For the text-containing cell, return its midpoint in [x, y] coordinate format. 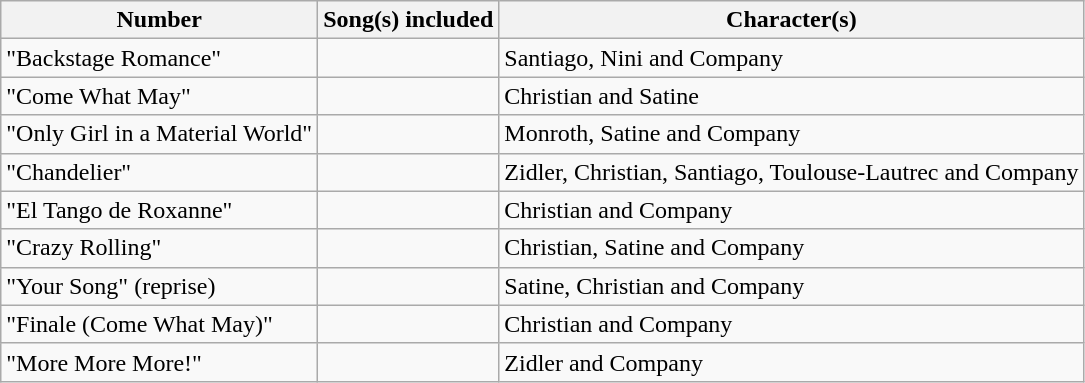
"Finale (Come What May)" [160, 324]
Character(s) [792, 20]
Number [160, 20]
Song(s) included [408, 20]
"Backstage Romance" [160, 58]
"Chandelier" [160, 172]
Satine, Christian and Company [792, 286]
Christian, Satine and Company [792, 248]
Christian and Satine [792, 96]
Monroth, Satine and Company [792, 134]
"More More More!" [160, 362]
"Crazy Rolling" [160, 248]
Zidler, Christian, Santiago, Toulouse-Lautrec and Company [792, 172]
"Only Girl in a Material World" [160, 134]
"Your Song" (reprise) [160, 286]
"Come What May" [160, 96]
Zidler and Company [792, 362]
"El Tango de Roxanne" [160, 210]
Santiago, Nini and Company [792, 58]
